Identify which cell holds the provided text, then report its [X, Y] central coordinate. 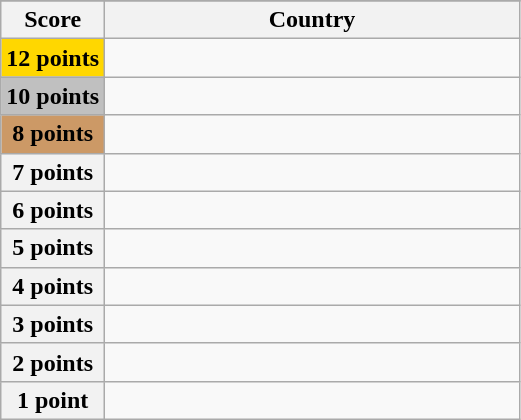
4 points [53, 286]
Country [312, 20]
3 points [53, 324]
Score [53, 20]
10 points [53, 96]
7 points [53, 172]
12 points [53, 58]
2 points [53, 362]
1 point [53, 400]
8 points [53, 134]
5 points [53, 248]
6 points [53, 210]
